Pinpoint the cell where the given text exists, returning its (X, Y) midpoint coordinate. 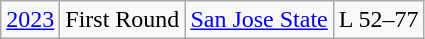
First Round (122, 20)
San Jose State (259, 20)
2023 (30, 20)
L 52–77 (378, 20)
